Return (X, Y) of the center of cell containing provided text 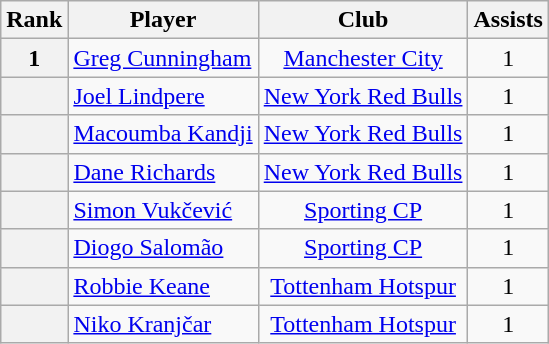
Player (163, 20)
Assists (508, 20)
Dane Richards (163, 172)
Niko Kranjčar (163, 324)
Macoumba Kandji (163, 134)
Manchester City (363, 58)
Joel Lindpere (163, 96)
Diogo Salomão (163, 248)
Greg Cunningham (163, 58)
Rank (34, 20)
Robbie Keane (163, 286)
Club (363, 20)
Simon Vukčević (163, 210)
